Return the (X, Y) coordinate for the center point of the cell that contains the specified text.  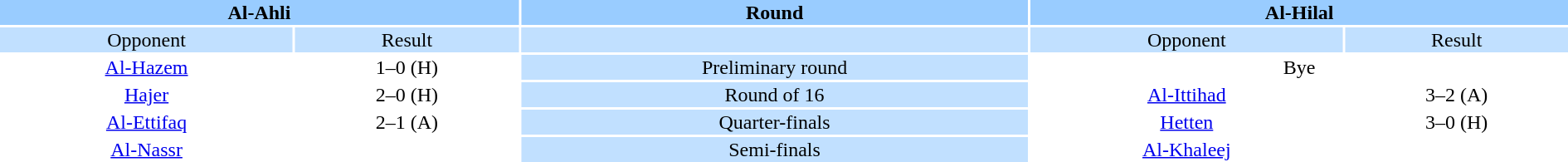
Al-Hilal (1299, 12)
Quarter-finals (775, 122)
Bye (1299, 67)
Al-Ahli (259, 12)
Hetten (1186, 122)
Al-Nassr (146, 150)
2–1 (A) (407, 122)
Round (775, 12)
3–2 (A) (1457, 95)
Al-Ittihad (1186, 95)
2–0 (H) (407, 95)
Preliminary round (775, 67)
Al-Hazem (146, 67)
Al-Ettifaq (146, 122)
Al-Khaleej (1186, 150)
Hajer (146, 95)
1–0 (H) (407, 67)
Semi-finals (775, 150)
Round of 16 (775, 95)
3–0 (H) (1457, 122)
